Scan for the cell matching the given text and deliver its (X, Y) coordinate at center. 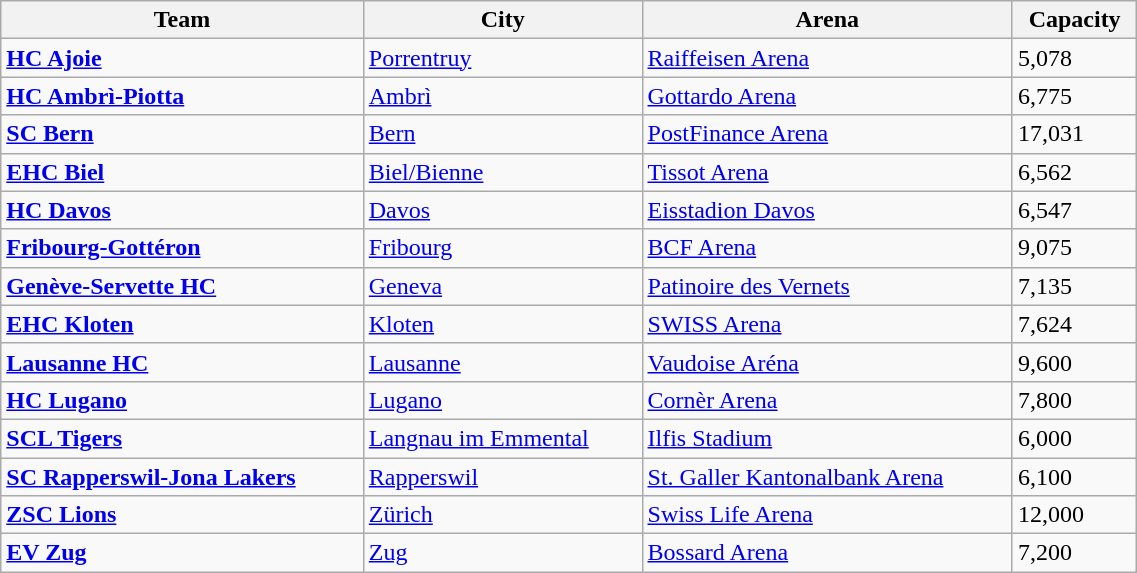
SC Bern (182, 134)
Ilfis Stadium (827, 438)
Lausanne (502, 362)
Arena (827, 20)
Team (182, 20)
6,562 (1074, 172)
7,135 (1074, 286)
Kloten (502, 324)
Zürich (502, 515)
Zug (502, 553)
Cornèr Arena (827, 400)
17,031 (1074, 134)
EV Zug (182, 553)
6,775 (1074, 96)
SCL Tigers (182, 438)
HC Ambrì-Piotta (182, 96)
Geneva (502, 286)
EHC Biel (182, 172)
ZSC Lions (182, 515)
6,100 (1074, 477)
Vaudoise Aréna (827, 362)
Gottardo Arena (827, 96)
HC Ajoie (182, 58)
Raiffeisen Arena (827, 58)
Bern (502, 134)
Genève-Servette HC (182, 286)
HC Davos (182, 210)
Fribourg (502, 248)
St. Galler Kantonalbank Arena (827, 477)
Capacity (1074, 20)
7,200 (1074, 553)
Bossard Arena (827, 553)
5,078 (1074, 58)
Biel/Bienne (502, 172)
Lugano (502, 400)
Tissot Arena (827, 172)
City (502, 20)
12,000 (1074, 515)
9,075 (1074, 248)
6,547 (1074, 210)
Patinoire des Vernets (827, 286)
Lausanne HC (182, 362)
Rapperswil (502, 477)
SWISS Arena (827, 324)
PostFinance Arena (827, 134)
Langnau im Emmental (502, 438)
6,000 (1074, 438)
Porrentruy (502, 58)
9,600 (1074, 362)
Ambrì (502, 96)
HC Lugano (182, 400)
7,800 (1074, 400)
BCF Arena (827, 248)
Davos (502, 210)
EHC Kloten (182, 324)
Swiss Life Arena (827, 515)
SC Rapperswil-Jona Lakers (182, 477)
7,624 (1074, 324)
Eisstadion Davos (827, 210)
Fribourg-Gottéron (182, 248)
